Locate the cell with the specified text and output its (x, y) center coordinate. 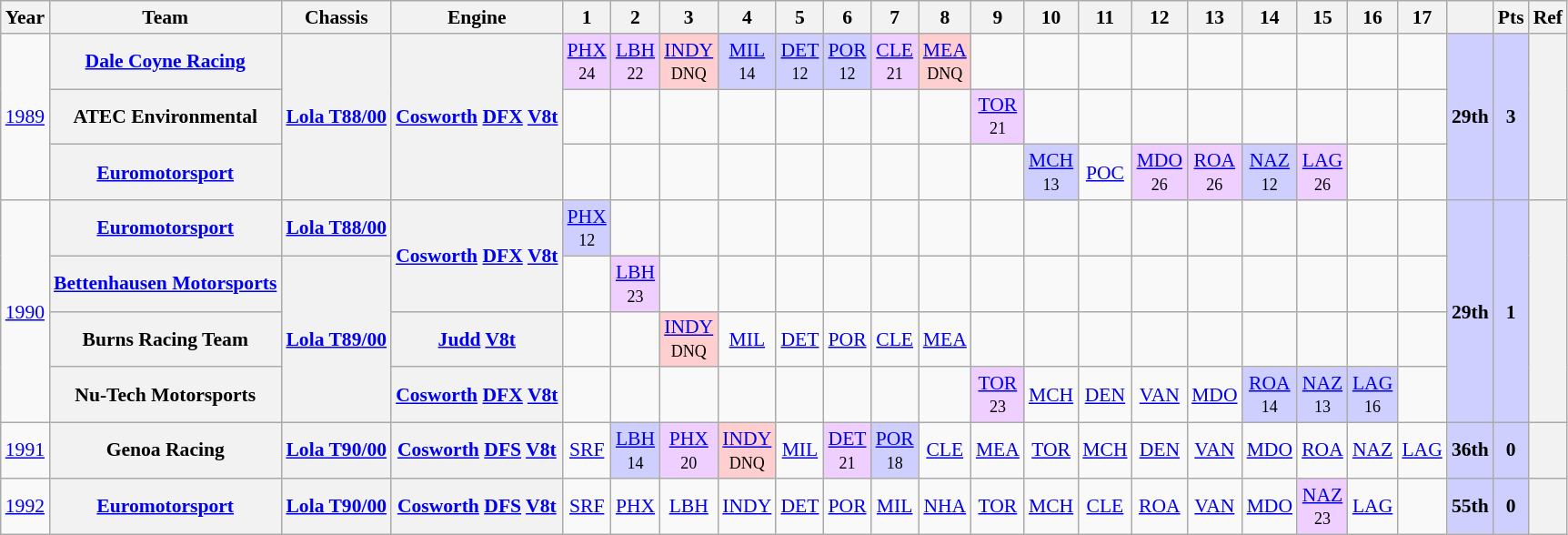
MDO26 (1161, 173)
NAZ13 (1322, 395)
11 (1104, 17)
MIL14 (747, 62)
PHX (635, 506)
NAZ (1372, 451)
LBH23 (635, 284)
14 (1270, 17)
LBH (689, 506)
1991 (25, 451)
DET12 (799, 62)
Ref (1548, 17)
DET21 (847, 451)
MCH13 (1051, 173)
POR18 (895, 451)
7 (895, 17)
Dale Coyne Racing (166, 62)
LAG16 (1372, 395)
PHX12 (588, 227)
1992 (25, 506)
13 (1215, 17)
1989 (25, 116)
Nu-Tech Motorsports (166, 395)
NHA (945, 506)
Genoa Racing (166, 451)
TOR23 (998, 395)
1990 (25, 311)
55th (1470, 506)
NAZ12 (1270, 173)
4 (747, 17)
INDY (747, 506)
PHX20 (689, 451)
MEADNQ (945, 62)
Year (25, 17)
POC (1104, 173)
Bettenhausen Motorsports (166, 284)
LBH22 (635, 62)
Judd V8t (477, 338)
LAG26 (1322, 173)
Team (166, 17)
6 (847, 17)
LBH14 (635, 451)
10 (1051, 17)
Burns Racing Team (166, 338)
15 (1322, 17)
TOR21 (998, 116)
8 (945, 17)
ROA26 (1215, 173)
PHX24 (588, 62)
5 (799, 17)
ROA14 (1270, 395)
Lola T89/00 (337, 338)
2 (635, 17)
Chassis (337, 17)
NAZ23 (1322, 506)
POR12 (847, 62)
16 (1372, 17)
12 (1161, 17)
36th (1470, 451)
CLE21 (895, 62)
17 (1422, 17)
Pts (1512, 17)
ATEC Environmental (166, 116)
Engine (477, 17)
9 (998, 17)
